Find where the given text appears and provide that cell's center as (x, y) coordinate. 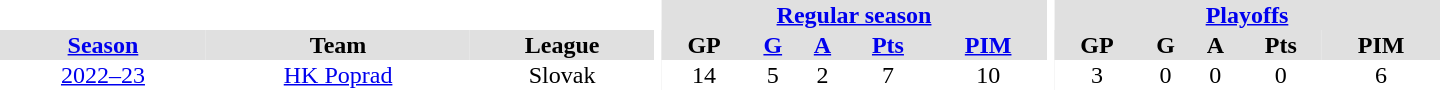
Team (338, 45)
Season (103, 45)
2 (822, 75)
3 (1097, 75)
14 (704, 75)
7 (888, 75)
6 (1381, 75)
HK Poprad (338, 75)
10 (988, 75)
5 (772, 75)
Regular season (854, 15)
Playoffs (1247, 15)
Slovak (562, 75)
2022–23 (103, 75)
League (562, 45)
